Pinpoint the cell where the given text exists, returning its [x, y] midpoint coordinate. 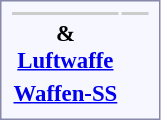
Waffen-SS [66, 93]
&Luftwaffe [66, 46]
